Determine the [x, y] coordinate at the center of the cell enclosing the given text.  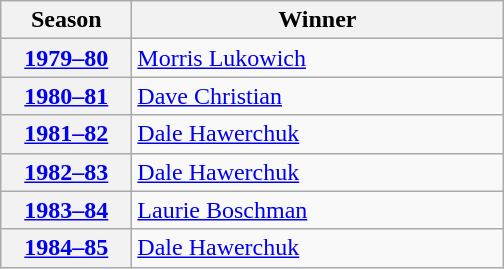
Laurie Boschman [318, 210]
Dave Christian [318, 96]
1982–83 [66, 172]
Winner [318, 20]
1983–84 [66, 210]
1981–82 [66, 134]
1980–81 [66, 96]
Morris Lukowich [318, 58]
1979–80 [66, 58]
1984–85 [66, 248]
Season [66, 20]
